Detect which cell encompasses the target text, then output its (x, y) center coordinate. 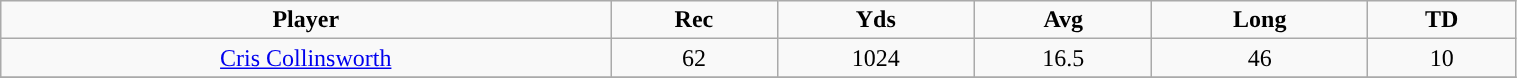
Player (306, 20)
46 (1260, 58)
Cris Collinsworth (306, 58)
TD (1442, 20)
62 (694, 58)
Long (1260, 20)
Avg (1064, 20)
16.5 (1064, 58)
1024 (876, 58)
Yds (876, 20)
10 (1442, 58)
Rec (694, 20)
